For the text-containing cell, return its midpoint in [X, Y] coordinate format. 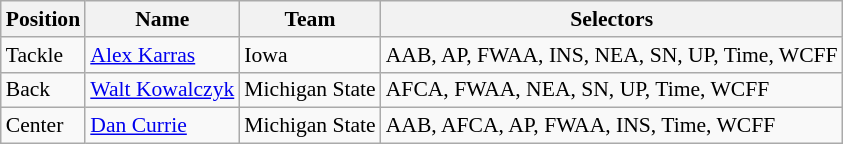
Walt Kowalczyk [162, 90]
AAB, AFCA, AP, FWAA, INS, Time, WCFF [612, 126]
Name [162, 19]
Position [43, 19]
Dan Currie [162, 126]
AFCA, FWAA, NEA, SN, UP, Time, WCFF [612, 90]
Alex Karras [162, 55]
Selectors [612, 19]
Center [43, 126]
Tackle [43, 55]
Team [310, 19]
Back [43, 90]
Iowa [310, 55]
AAB, AP, FWAA, INS, NEA, SN, UP, Time, WCFF [612, 55]
